Return (X, Y) of the center of cell containing provided text 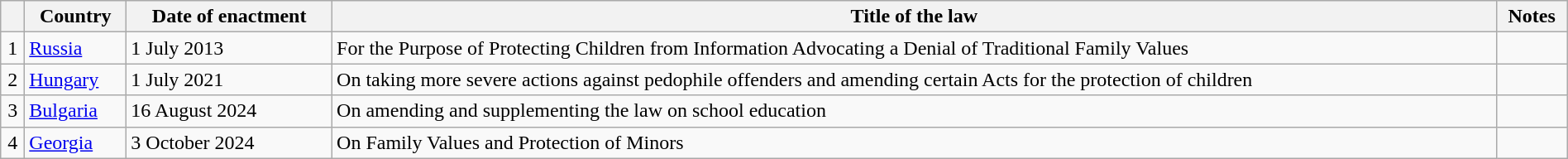
1 July 2021 (230, 79)
Title of the law (915, 17)
Georgia (76, 142)
For the Purpose of Protecting Children from Information Advocating a Denial of Traditional Family Values (915, 48)
3 (13, 111)
Country (76, 17)
16 August 2024 (230, 111)
1 (13, 48)
Notes (1532, 17)
2 (13, 79)
On amending and supplementing the law on school education (915, 111)
Russia (76, 48)
Hungary (76, 79)
Date of enactment (230, 17)
1 July 2013 (230, 48)
Bulgaria (76, 111)
On Family Values and Protection of Minors (915, 142)
On taking more severe actions against pedophile offenders and amending certain Acts for the protection of children (915, 79)
3 October 2024 (230, 142)
4 (13, 142)
